Determine the [x, y] coordinate at the center of the cell enclosing the given text.  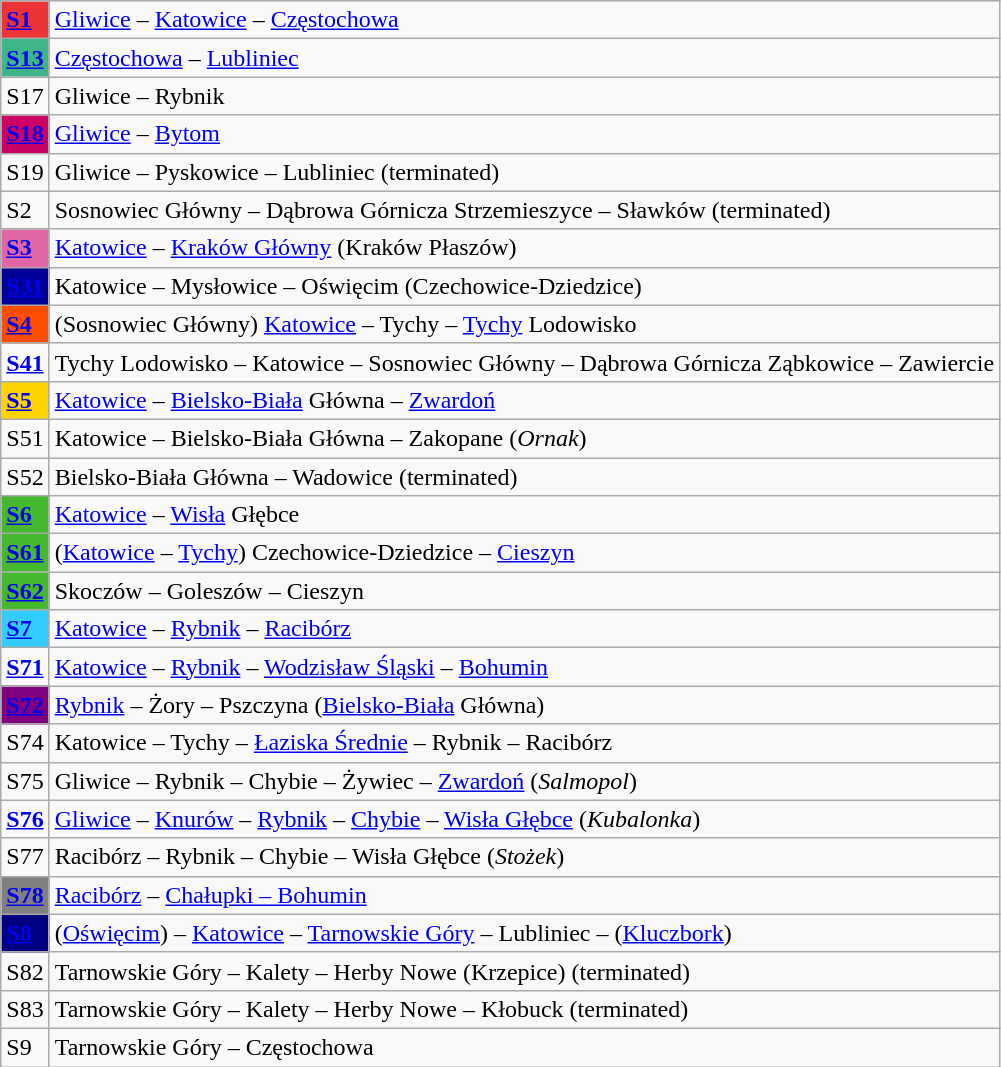
S17 [25, 96]
Gliwice – Katowice – Częstochowa [524, 20]
(Katowice – Tychy) Czechowice-Dziedzice – Cieszyn [524, 553]
Sosnowiec Główny – Dąbrowa Górnicza Strzemieszyce – Sławków (terminated) [524, 210]
S2 [25, 210]
Skoczów – Goleszów – Cieszyn [524, 591]
S4 [25, 324]
S82 [25, 971]
S77 [25, 857]
Katowice – Rybnik – Wodzisław Śląski – Bohumin [524, 667]
S1 [25, 20]
Rybnik – Żory – Pszczyna (Bielsko-Biała Główna) [524, 705]
S76 [25, 819]
Katowice – Bielsko-Biała Główna – Zwardoń [524, 400]
Bielsko-Biała Główna – Wadowice (terminated) [524, 477]
S52 [25, 477]
Racibórz – Chałupki – Bohumin [524, 895]
S6 [25, 515]
(Sosnowiec Główny) Katowice – Tychy – Tychy Lodowisko [524, 324]
Tarnowskie Góry – Kalety – Herby Nowe – Kłobuck (terminated) [524, 1009]
Katowice – Kraków Główny (Kraków Płaszów) [524, 248]
S74 [25, 743]
S7 [25, 629]
S41 [25, 362]
Katowice – Tychy – Łaziska Średnie – Rybnik – Racibórz [524, 743]
S9 [25, 1047]
Tychy Lodowisko – Katowice – Sosnowiec Główny – Dąbrowa Górnicza Ząbkowice – Zawiercie [524, 362]
S3 [25, 248]
Tarnowskie Góry – Częstochowa [524, 1047]
Gliwice – Pyskowice – Lubliniec (terminated) [524, 172]
S61 [25, 553]
S71 [25, 667]
S62 [25, 591]
S13 [25, 58]
S83 [25, 1009]
Tarnowskie Góry – Kalety – Herby Nowe (Krzepice) (terminated) [524, 971]
S51 [25, 438]
S75 [25, 781]
S5 [25, 400]
(Oświęcim) – Katowice – Tarnowskie Góry – Lubliniec – (Kluczbork) [524, 933]
Racibórz – Rybnik – Chybie – Wisła Głębce (Stożek) [524, 857]
Katowice – Mysłowice – Oświęcim (Czechowice-Dziedzice) [524, 286]
S72 [25, 705]
Częstochowa – Lubliniec [524, 58]
S8 [25, 933]
Katowice – Bielsko-Biała Główna – Zakopane (Ornak) [524, 438]
Gliwice – Rybnik [524, 96]
S18 [25, 134]
S31 [25, 286]
Gliwice – Rybnik – Chybie – Żywiec – Zwardoń (Salmopol) [524, 781]
Katowice – Wisła Głębce [524, 515]
Gliwice – Bytom [524, 134]
S19 [25, 172]
Katowice – Rybnik – Racibórz [524, 629]
Gliwice – Knurów – Rybnik – Chybie – Wisła Głębce (Kubalonka) [524, 819]
S78 [25, 895]
